Output the [x, y] coordinate of the center of the cell containing the given text.  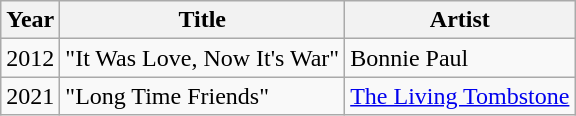
Year [30, 20]
"It Was Love, Now It's War" [202, 58]
2012 [30, 58]
Bonnie Paul [460, 58]
"Long Time Friends" [202, 96]
Title [202, 20]
2021 [30, 96]
Artist [460, 20]
The Living Tombstone [460, 96]
